Determine the [x, y] coordinate at the center of the cell enclosing the given text.  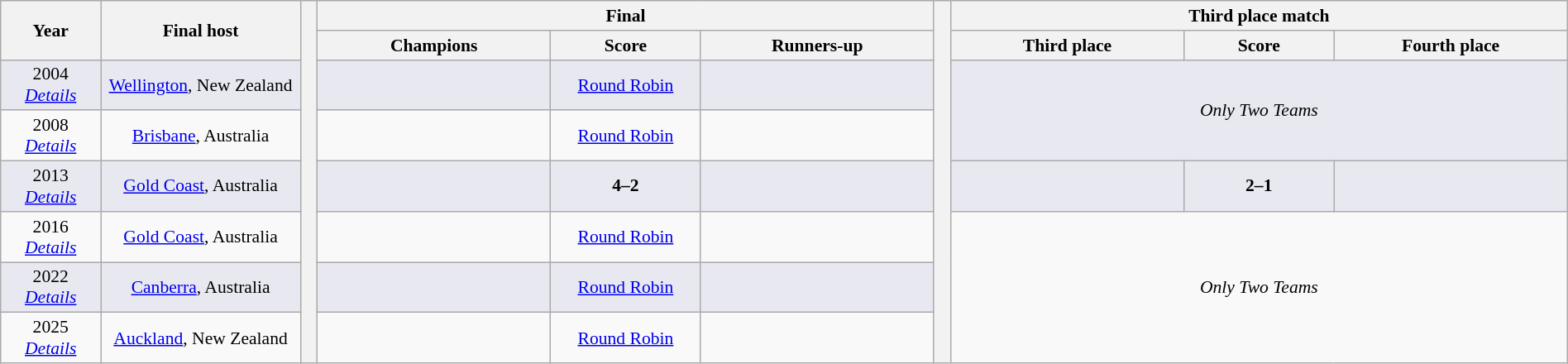
Year [51, 30]
Third place match [1259, 16]
Fourth place [1451, 45]
Auckland, New Zealand [201, 338]
Wellington, New Zealand [201, 84]
2025Details [51, 338]
Champions [434, 45]
2016Details [51, 237]
2004Details [51, 84]
4–2 [625, 187]
Runners-up [817, 45]
Brisbane, Australia [201, 136]
2–1 [1259, 187]
Third place [1067, 45]
2013Details [51, 187]
2022Details [51, 288]
Canberra, Australia [201, 288]
Final host [201, 30]
Final [626, 16]
2008Details [51, 136]
